Capture the cell that displays the provided text and extract its [X, Y] central coordinate. 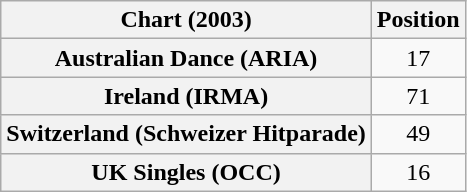
49 [418, 134]
Australian Dance (ARIA) [186, 58]
17 [418, 58]
16 [418, 172]
UK Singles (OCC) [186, 172]
Position [418, 20]
Switzerland (Schweizer Hitparade) [186, 134]
71 [418, 96]
Chart (2003) [186, 20]
Ireland (IRMA) [186, 96]
